Determine the (x, y) coordinate at the center of the cell enclosing the given text.  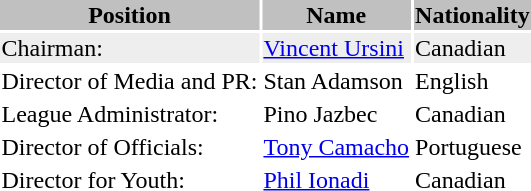
Director of Media and PR: (130, 81)
Director of Officials: (130, 147)
League Administrator: (130, 114)
Name (336, 15)
Stan Adamson (336, 81)
Tony Camacho (336, 147)
Chairman: (130, 48)
Position (130, 15)
Vincent Ursini (336, 48)
Pino Jazbec (336, 114)
